From the cell containing the given text, extract its center point as [x, y] coordinate. 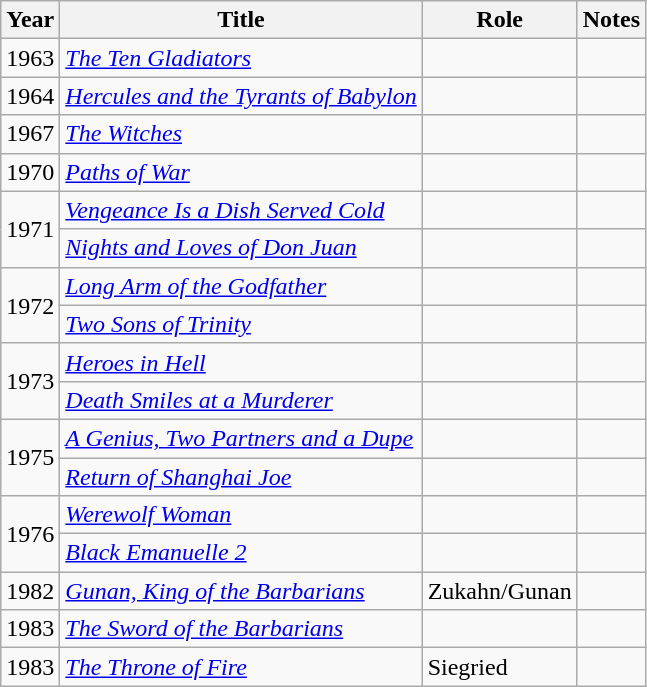
The Sword of the Barbarians [241, 629]
Year [30, 20]
1982 [30, 591]
1964 [30, 96]
Siegried [500, 667]
Hercules and the Tyrants of Babylon [241, 96]
1976 [30, 534]
Title [241, 20]
Death Smiles at a Murderer [241, 400]
Paths of War [241, 172]
The Throne of Fire [241, 667]
Werewolf Woman [241, 515]
Role [500, 20]
Zukahn/Gunan [500, 591]
The Ten Gladiators [241, 58]
Two Sons of Trinity [241, 324]
Notes [611, 20]
Black Emanuelle 2 [241, 553]
1972 [30, 305]
Gunan, King of the Barbarians [241, 591]
Long Arm of the Godfather [241, 286]
1973 [30, 381]
Vengeance Is a Dish Served Cold [241, 210]
1963 [30, 58]
1970 [30, 172]
1967 [30, 134]
Return of Shanghai Joe [241, 477]
Heroes in Hell [241, 362]
A Genius, Two Partners and a Dupe [241, 438]
Nights and Loves of Don Juan [241, 248]
The Witches [241, 134]
1971 [30, 229]
1975 [30, 457]
